Detect which cell encompasses the target text, then output its [x, y] center coordinate. 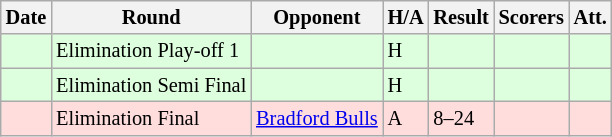
Opponent [316, 17]
Date [26, 17]
Elimination Final [151, 118]
Result [462, 17]
H/A [406, 17]
Round [151, 17]
Scorers [532, 17]
Att. [590, 17]
Elimination Play-off 1 [151, 51]
A [406, 118]
Bradford Bulls [316, 118]
Elimination Semi Final [151, 85]
8–24 [462, 118]
